For the text-containing cell, return its midpoint in (X, Y) coordinate format. 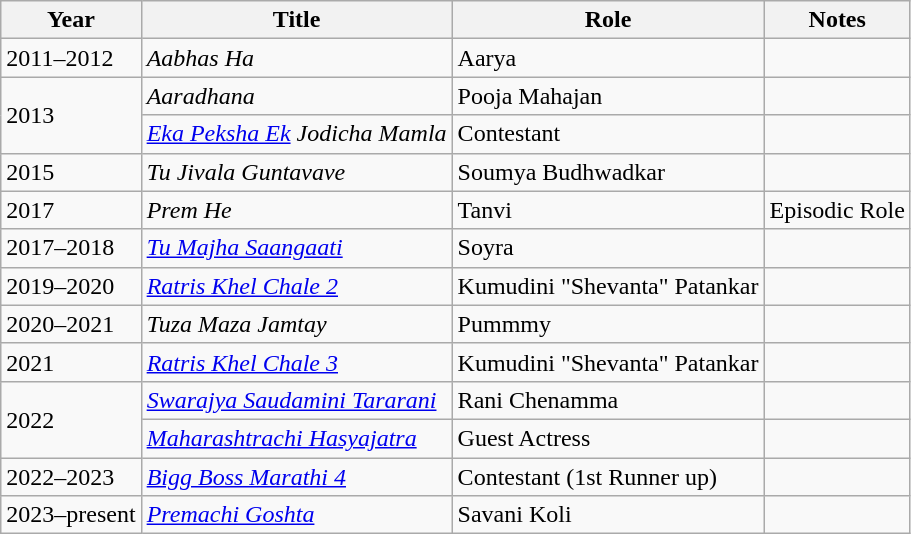
Ratris Khel Chale 2 (296, 286)
2020–2021 (71, 324)
Contestant (608, 134)
Soyra (608, 248)
Premachi Goshta (296, 515)
Tanvi (608, 210)
Rani Chenamma (608, 400)
2021 (71, 362)
Aarya (608, 58)
Episodic Role (837, 210)
Tu Majha Saangaati (296, 248)
Bigg Boss Marathi 4 (296, 477)
Role (608, 20)
Swarajya Saudamini Tararani (296, 400)
Year (71, 20)
2011–2012 (71, 58)
Notes (837, 20)
2015 (71, 172)
Guest Actress (608, 438)
Prem He (296, 210)
2013 (71, 115)
Eka Peksha Ek Jodicha Mamla (296, 134)
2017 (71, 210)
Tu Jivala Guntavave (296, 172)
Soumya Budhwadkar (608, 172)
Savani Koli (608, 515)
Contestant (1st Runner up) (608, 477)
2017–2018 (71, 248)
Pummmy (608, 324)
Aabhas Ha (296, 58)
Ratris Khel Chale 3 (296, 362)
2022 (71, 419)
Maharashtrachi Hasyajatra (296, 438)
Aaradhana (296, 96)
2023–present (71, 515)
Pooja Mahajan (608, 96)
2019–2020 (71, 286)
2022–2023 (71, 477)
Title (296, 20)
Tuza Maza Jamtay (296, 324)
